Detect which cell encompasses the target text, then output its [X, Y] center coordinate. 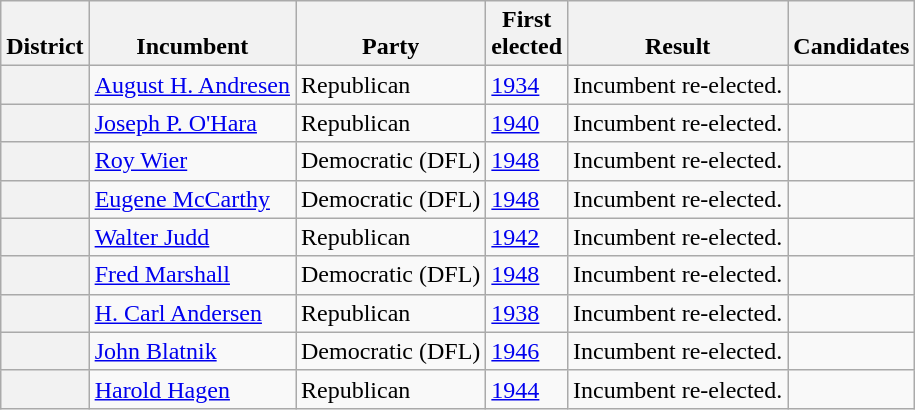
Fred Marshall [192, 275]
1938 [527, 313]
Incumbent [192, 34]
District [45, 34]
Party [391, 34]
Candidates [852, 34]
Eugene McCarthy [192, 199]
Roy Wier [192, 161]
Result [678, 34]
Harold Hagen [192, 389]
1934 [527, 85]
Joseph P. O'Hara [192, 123]
1946 [527, 351]
1940 [527, 123]
Walter Judd [192, 237]
1944 [527, 389]
John Blatnik [192, 351]
H. Carl Andersen [192, 313]
August H. Andresen [192, 85]
1942 [527, 237]
Firstelected [527, 34]
